For the text-containing cell, return its midpoint in (X, Y) coordinate format. 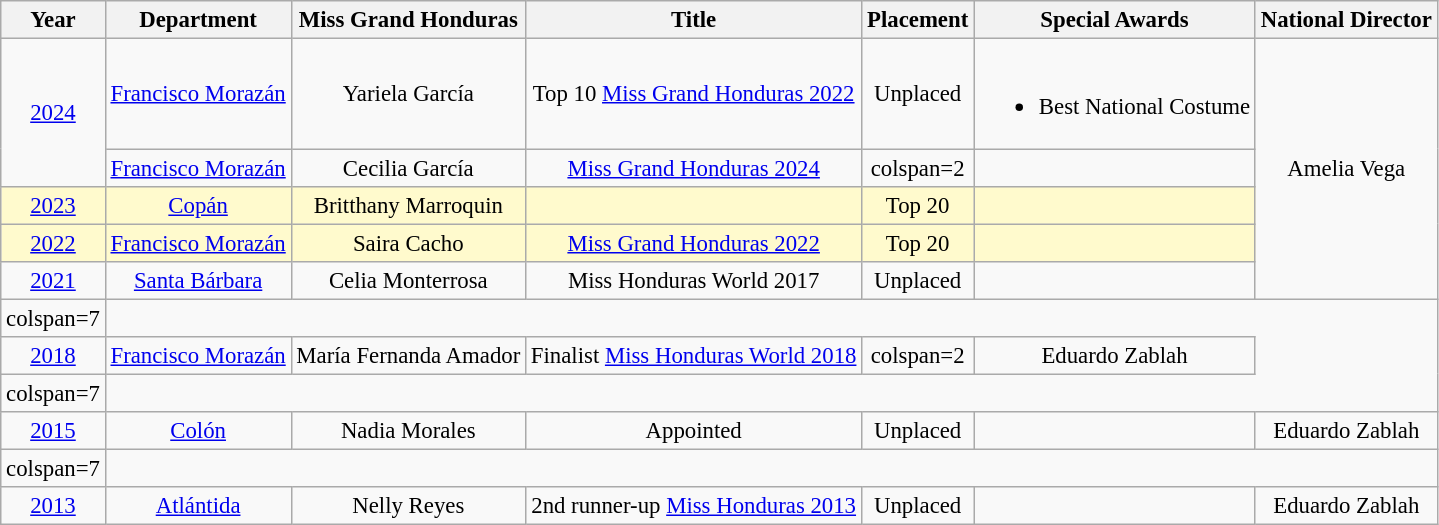
Yariela García (408, 94)
2023 (53, 205)
2013 (53, 506)
Miss Grand Honduras 2024 (694, 168)
2nd runner-up Miss Honduras 2013 (694, 506)
2015 (53, 431)
Department (198, 20)
Nadia Morales (408, 431)
2024 (53, 113)
2021 (53, 280)
Year (53, 20)
Miss Grand Honduras (408, 20)
Appointed (694, 431)
Copán (198, 205)
2018 (53, 356)
Cecilia García (408, 168)
Celia Monterrosa (408, 280)
Atlántida (198, 506)
Colón (198, 431)
Special Awards (1115, 20)
María Fernanda Amador (408, 356)
National Director (1346, 20)
2022 (53, 243)
Finalist Miss Honduras World 2018 (694, 356)
Miss Honduras World 2017 (694, 280)
Title (694, 20)
Amelia Vega (1346, 170)
Miss Grand Honduras 2022 (694, 243)
Saira Cacho (408, 243)
Santa Bárbara (198, 280)
Nelly Reyes (408, 506)
Britthany Marroquin (408, 205)
Placement (918, 20)
Top 10 Miss Grand Honduras 2022 (694, 94)
Best National Costume (1115, 94)
